Extract the (X, Y) coordinate from the center of the cell holding the provided text.  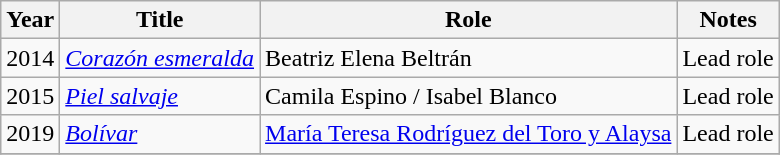
Role (468, 20)
Corazón esmeralda (160, 58)
2015 (30, 96)
Bolívar (160, 134)
Year (30, 20)
2019 (30, 134)
Title (160, 20)
Notes (728, 20)
Camila Espino / Isabel Blanco (468, 96)
Piel salvaje (160, 96)
2014 (30, 58)
María Teresa Rodríguez del Toro y Alaysa (468, 134)
Beatriz Elena Beltrán (468, 58)
